From the cell containing the given text, extract its center point as (x, y) coordinate. 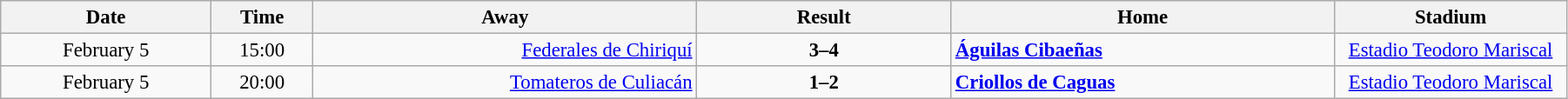
Criollos de Caguas (1143, 82)
Águilas Cibaeñas (1143, 50)
Date (106, 17)
Away (505, 17)
Home (1143, 17)
Federales de Chiriquí (505, 50)
3–4 (824, 50)
15:00 (263, 50)
Result (824, 17)
Time (263, 17)
20:00 (263, 82)
Tomateros de Culiacán (505, 82)
1–2 (824, 82)
Stadium (1451, 17)
